Determine the (X, Y) coordinate at the center of the cell enclosing the given text.  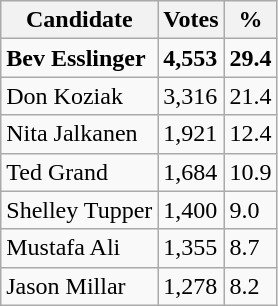
1,921 (191, 134)
Nita Jalkanen (80, 134)
Ted Grand (80, 172)
8.2 (250, 286)
1,278 (191, 286)
21.4 (250, 96)
Jason Millar (80, 286)
1,355 (191, 248)
1,684 (191, 172)
29.4 (250, 58)
1,400 (191, 210)
8.7 (250, 248)
Shelley Tupper (80, 210)
Don Koziak (80, 96)
Mustafa Ali (80, 248)
Votes (191, 20)
% (250, 20)
9.0 (250, 210)
Bev Esslinger (80, 58)
12.4 (250, 134)
4,553 (191, 58)
3,316 (191, 96)
Candidate (80, 20)
10.9 (250, 172)
